Pinpoint the cell where the given text exists, returning its [X, Y] midpoint coordinate. 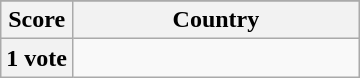
Score [37, 20]
1 vote [37, 58]
Country [216, 20]
